Identify which cell holds the provided text, then report its (x, y) central coordinate. 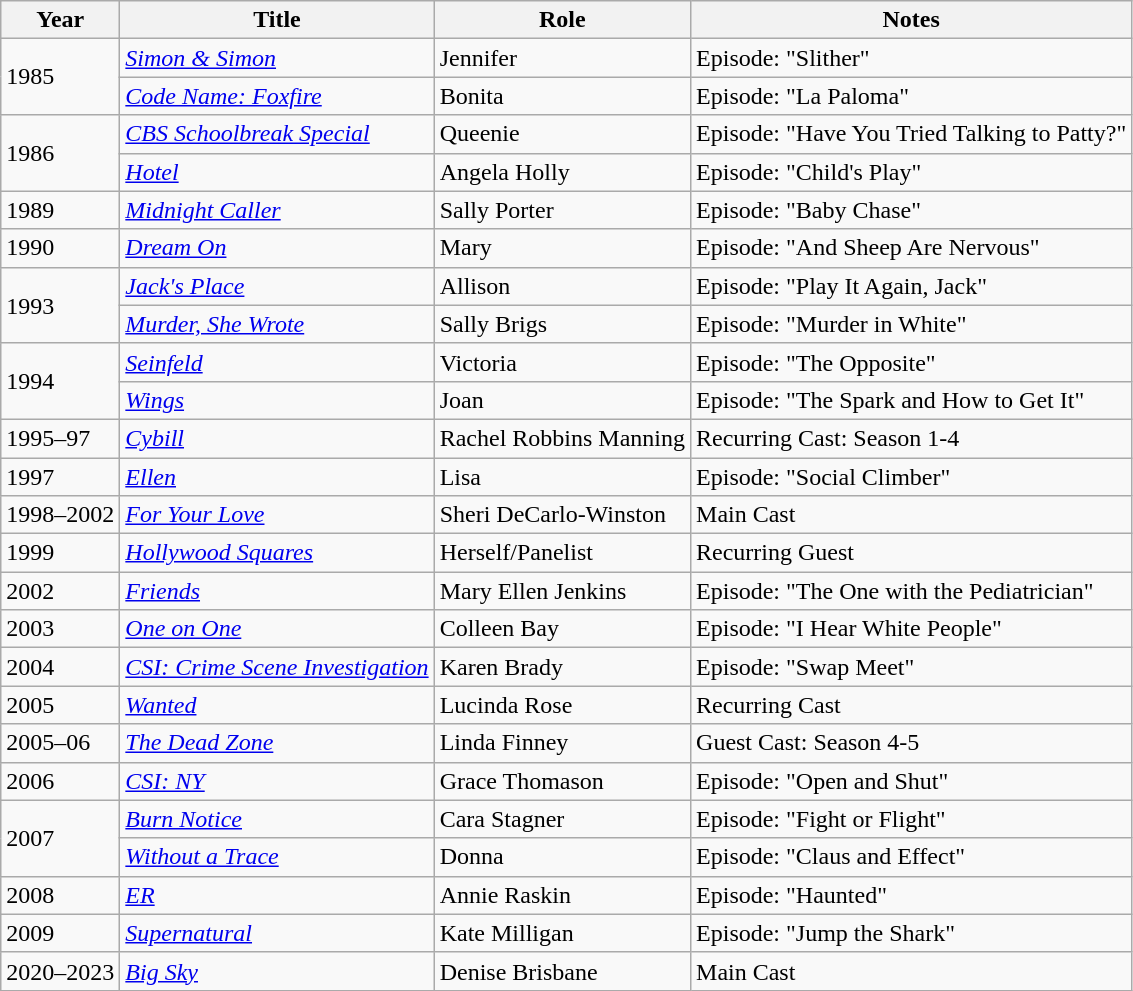
Cybill (277, 438)
Episode: "Claus and Effect" (912, 857)
Episode: "The Opposite" (912, 362)
Recurring Guest (912, 553)
Grace Thomason (562, 781)
2004 (60, 667)
Jack's Place (277, 286)
Recurring Cast (912, 705)
Joan (562, 400)
Episode: "The Spark and How to Get It" (912, 400)
Episode: "Social Climber" (912, 477)
Episode: "Jump the Shark" (912, 933)
1994 (60, 381)
Episode: "Open and Shut" (912, 781)
2007 (60, 838)
Mary Ellen Jenkins (562, 591)
Big Sky (277, 971)
Episode: "La Paloma" (912, 96)
2003 (60, 629)
Angela Holly (562, 172)
Episode: "I Hear White People" (912, 629)
Kate Milligan (562, 933)
Mary (562, 248)
Linda Finney (562, 743)
Episode: "The One with the Pediatrician" (912, 591)
Friends (277, 591)
Allison (562, 286)
Midnight Caller (277, 210)
2002 (60, 591)
1995–97 (60, 438)
Wanted (277, 705)
Herself/Panelist (562, 553)
2009 (60, 933)
Burn Notice (277, 819)
1985 (60, 77)
One on One (277, 629)
Recurring Cast: Season 1-4 (912, 438)
The Dead Zone (277, 743)
2005–06 (60, 743)
Sally Brigs (562, 324)
Episode: "And Sheep Are Nervous" (912, 248)
CBS Schoolbreak Special (277, 134)
1986 (60, 153)
CSI: Crime Scene Investigation (277, 667)
Victoria (562, 362)
Sheri DeCarlo-Winston (562, 515)
Lucinda Rose (562, 705)
Jennifer (562, 58)
Guest Cast: Season 4-5 (912, 743)
Ellen (277, 477)
Episode: "Fight or Flight" (912, 819)
Karen Brady (562, 667)
Lisa (562, 477)
Denise Brisbane (562, 971)
Without a Trace (277, 857)
1999 (60, 553)
1989 (60, 210)
Episode: "Have You Tried Talking to Patty?" (912, 134)
2008 (60, 895)
Cara Stagner (562, 819)
Supernatural (277, 933)
Annie Raskin (562, 895)
1993 (60, 305)
Donna (562, 857)
CSI: NY (277, 781)
2006 (60, 781)
Bonita (562, 96)
Wings (277, 400)
Colleen Bay (562, 629)
1997 (60, 477)
Queenie (562, 134)
Episode: "Haunted" (912, 895)
For Your Love (277, 515)
Title (277, 20)
Simon & Simon (277, 58)
Seinfeld (277, 362)
Episode: "Play It Again, Jack" (912, 286)
Episode: "Murder in White" (912, 324)
Episode: "Baby Chase" (912, 210)
Rachel Robbins Manning (562, 438)
1998–2002 (60, 515)
Year (60, 20)
Murder, She Wrote (277, 324)
Dream On (277, 248)
Hotel (277, 172)
1990 (60, 248)
Role (562, 20)
Episode: "Slither" (912, 58)
2005 (60, 705)
Episode: "Child's Play" (912, 172)
2020–2023 (60, 971)
Sally Porter (562, 210)
ER (277, 895)
Episode: "Swap Meet" (912, 667)
Notes (912, 20)
Code Name: Foxfire (277, 96)
Hollywood Squares (277, 553)
